Search for the cell housing the specified text and yield its [x, y] center coordinate. 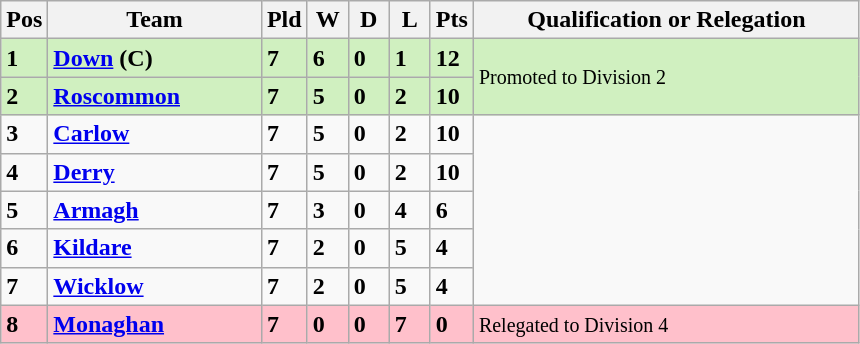
Wicklow [155, 286]
D [368, 20]
Promoted to Division 2 [666, 77]
12 [452, 58]
Kildare [155, 248]
W [328, 20]
Pts [452, 20]
8 [24, 324]
Qualification or Relegation [666, 20]
Carlow [155, 134]
Armagh [155, 210]
Pld [284, 20]
Down (C) [155, 58]
Monaghan [155, 324]
Roscommon [155, 96]
Relegated to Division 4 [666, 324]
L [410, 20]
Derry [155, 172]
Team [155, 20]
Pos [24, 20]
